Determine the (X, Y) coordinate at the center of the cell enclosing the given text.  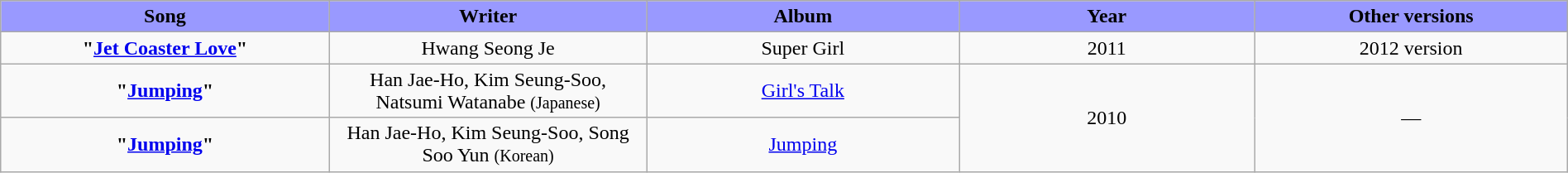
Song (165, 17)
Han Jae-Ho, Kim Seung-Soo, Natsumi Watanabe (Japanese) (488, 91)
— (1411, 118)
Other versions (1411, 17)
2012 version (1411, 48)
Super Girl (802, 48)
Album (802, 17)
Jumping (802, 144)
2011 (1107, 48)
Hwang Seong Je (488, 48)
Year (1107, 17)
2010 (1107, 118)
Writer (488, 17)
Girl's Talk (802, 91)
Han Jae-Ho, Kim Seung-Soo, Song Soo Yun (Korean) (488, 144)
"Jet Coaster Love" (165, 48)
